Capture the cell that displays the provided text and extract its (X, Y) central coordinate. 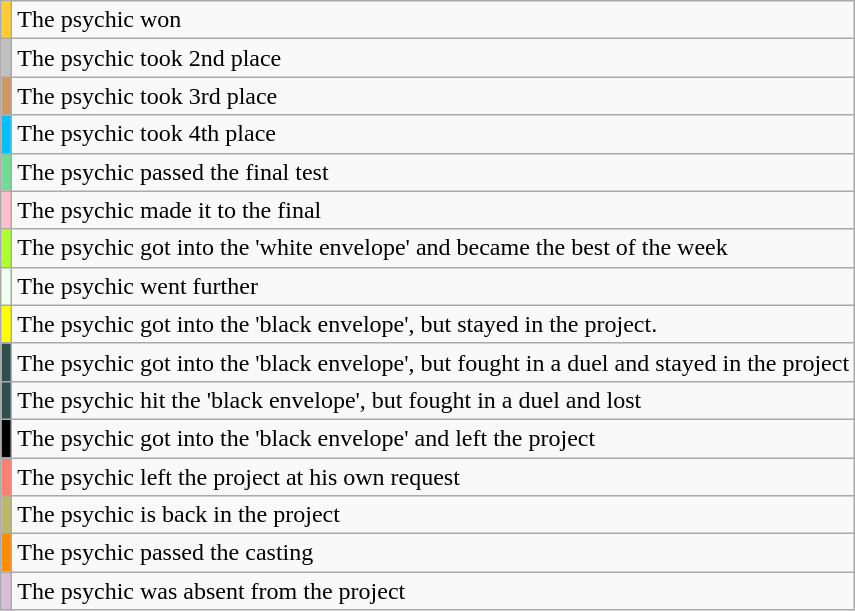
The psychic passed the final test (434, 172)
The psychic got into the 'white envelope' and became the best of the week (434, 248)
The psychic passed the casting (434, 553)
The psychic went further (434, 286)
The psychic took 4th place (434, 134)
The psychic got into the 'black envelope', but fought in a duel and stayed in the project (434, 362)
The psychic hit the 'black envelope', but fought in a duel and lost (434, 400)
The psychic took 2nd place (434, 58)
The psychic is back in the project (434, 515)
The psychic got into the 'black envelope', but stayed in the project. (434, 324)
The psychic made it to the final (434, 210)
The psychic won (434, 20)
The psychic took 3rd place (434, 96)
The psychic left the project at his own request (434, 477)
The psychic got into the 'black envelope' and left the project (434, 438)
The psychic was absent from the project (434, 591)
